Locate the cell with the specified text and output its [X, Y] center coordinate. 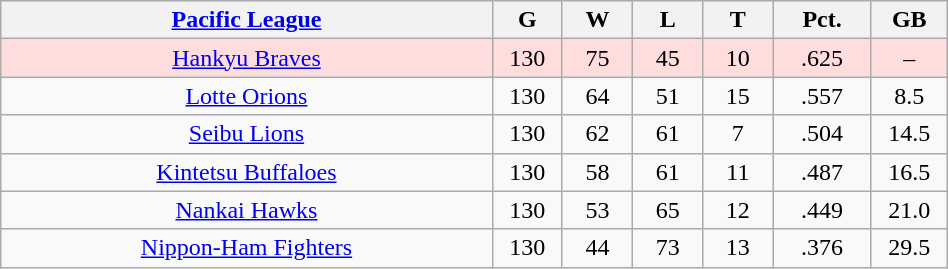
W [597, 20]
44 [597, 248]
Kintetsu Buffaloes [246, 172]
.487 [822, 172]
51 [668, 96]
8.5 [909, 96]
65 [668, 210]
.504 [822, 134]
21.0 [909, 210]
Pct. [822, 20]
Seibu Lions [246, 134]
16.5 [909, 172]
11 [738, 172]
Pacific League [246, 20]
L [668, 20]
12 [738, 210]
14.5 [909, 134]
G [527, 20]
45 [668, 58]
13 [738, 248]
15 [738, 96]
75 [597, 58]
.449 [822, 210]
T [738, 20]
10 [738, 58]
Hankyu Braves [246, 58]
29.5 [909, 248]
GB [909, 20]
Lotte Orions [246, 96]
Nippon-Ham Fighters [246, 248]
Nankai Hawks [246, 210]
7 [738, 134]
73 [668, 248]
62 [597, 134]
58 [597, 172]
53 [597, 210]
.376 [822, 248]
.557 [822, 96]
.625 [822, 58]
– [909, 58]
64 [597, 96]
